Return the (X, Y) coordinate for the center point of the cell that contains the specified text.  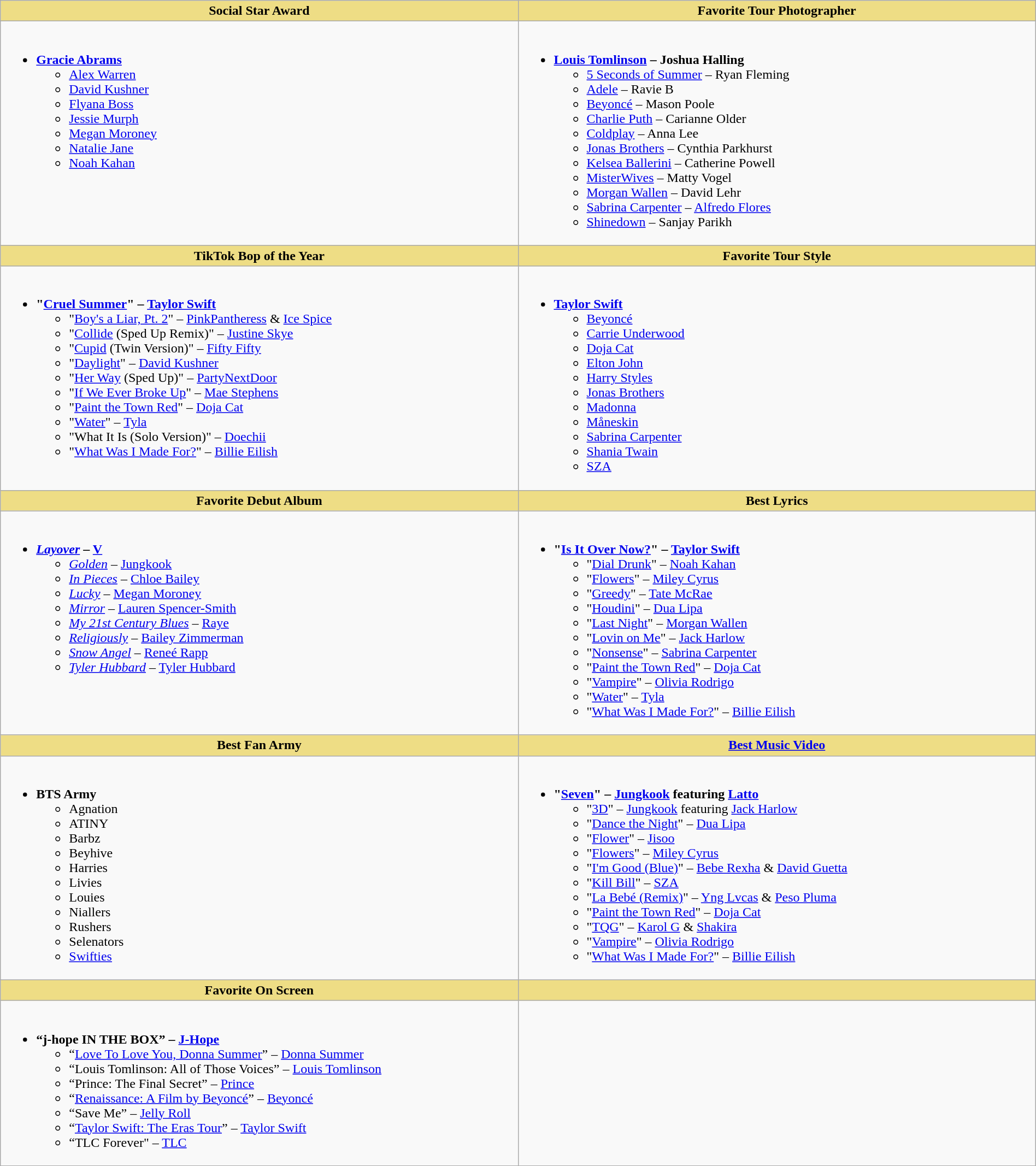
Favorite On Screen (259, 990)
Favorite Tour Photographer (777, 11)
Best Fan Army (259, 745)
TikTok Bop of the Year (259, 256)
Social Star Award (259, 11)
BTS ArmyAgnationATINYBarbzBeyhiveHarriesLiviesLouiesNiallersRushersSelenatorsSwifties (259, 868)
Favorite Tour Style (777, 256)
Taylor SwiftBeyoncéCarrie UnderwoodDoja CatElton JohnHarry StylesJonas BrothersMadonnaMåneskinSabrina CarpenterShania TwainSZA (777, 378)
Best Lyrics (777, 500)
Favorite Debut Album (259, 500)
Best Music Video (777, 745)
Gracie AbramsAlex WarrenDavid KushnerFlyana BossJessie MurphMegan MoroneyNatalie JaneNoah Kahan (259, 133)
